Scan for the cell matching the given text and deliver its (x, y) coordinate at center. 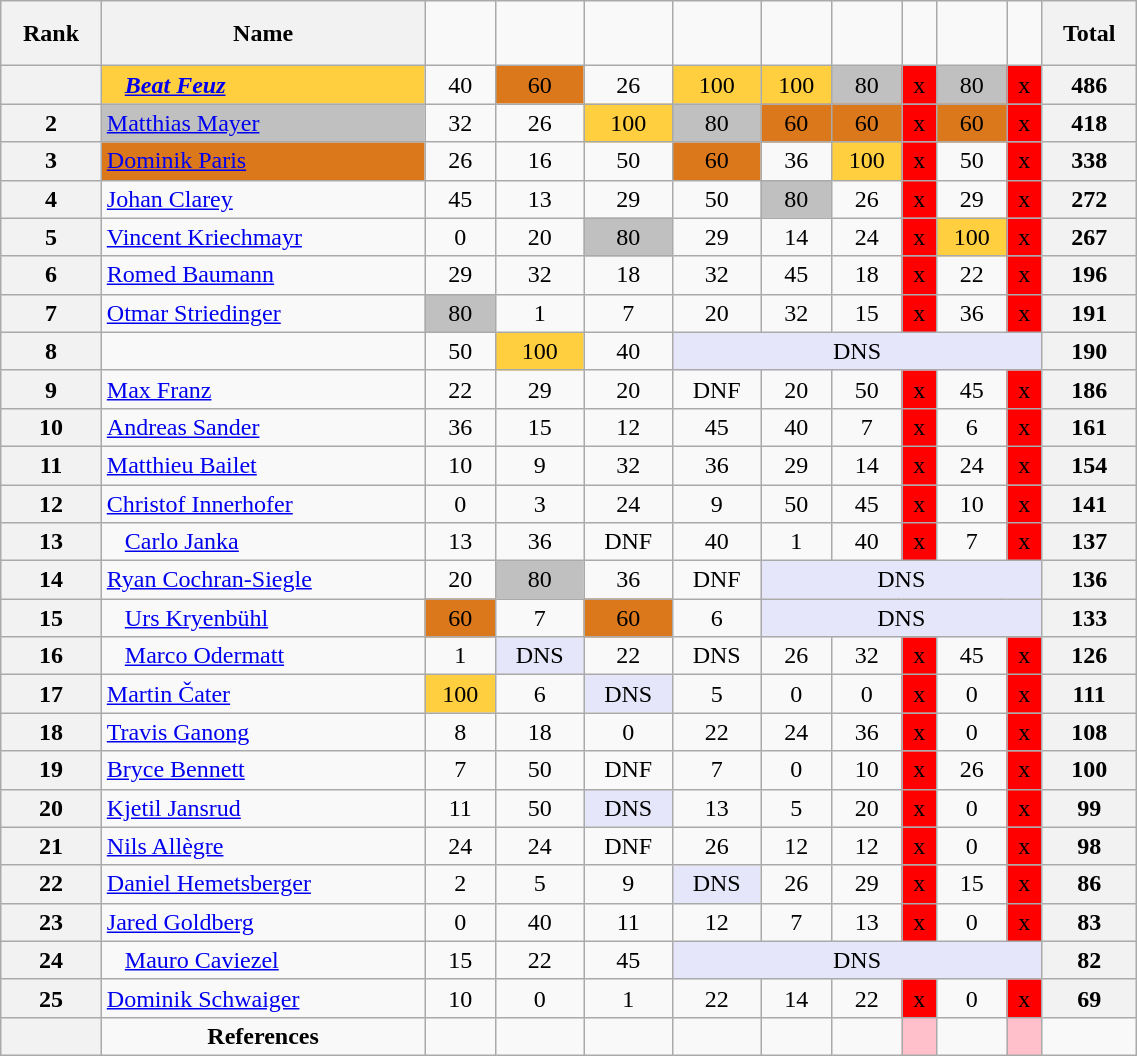
4 (52, 199)
Bryce Bennett (263, 770)
Beat Feuz (263, 85)
23 (52, 922)
Dominik Paris (263, 161)
486 (1090, 85)
Vincent Kriechmayr (263, 237)
69 (1090, 998)
Daniel Hemetsberger (263, 884)
Nils Allègre (263, 846)
196 (1090, 275)
Name (263, 34)
17 (52, 694)
Travis Ganong (263, 732)
154 (1090, 465)
108 (1090, 732)
126 (1090, 656)
Max Franz (263, 389)
161 (1090, 427)
82 (1090, 960)
Otmar Striedinger (263, 313)
Rank (52, 34)
Total (1090, 34)
Christof Innerhofer (263, 503)
19 (52, 770)
Johan Clarey (263, 199)
272 (1090, 199)
Mauro Caviezel (263, 960)
111 (1090, 694)
Andreas Sander (263, 427)
Romed Baumann (263, 275)
Matthieu Bailet (263, 465)
418 (1090, 123)
186 (1090, 389)
190 (1090, 351)
Matthias Mayer (263, 123)
Marco Odermatt (263, 656)
136 (1090, 580)
267 (1090, 237)
83 (1090, 922)
141 (1090, 503)
Ryan Cochran-Siegle (263, 580)
Martin Čater (263, 694)
99 (1090, 808)
133 (1090, 618)
21 (52, 846)
338 (1090, 161)
25 (52, 998)
Jared Goldberg (263, 922)
Carlo Janka (263, 542)
98 (1090, 846)
137 (1090, 542)
86 (1090, 884)
Dominik Schwaiger (263, 998)
Urs Kryenbühl (263, 618)
Kjetil Jansrud (263, 808)
191 (1090, 313)
References (263, 1036)
